Capture the cell that displays the provided text and extract its (x, y) central coordinate. 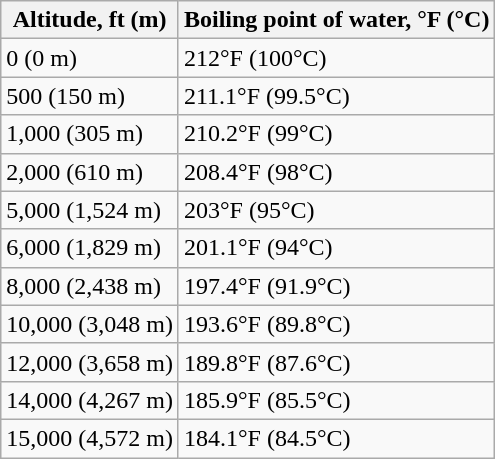
201.1°F (94°C) (336, 248)
5,000 (1,524 m) (90, 210)
500 (150 m) (90, 96)
211.1°F (99.5°C) (336, 96)
1,000 (305 m) (90, 134)
208.4°F (98°C) (336, 172)
0 (0 m) (90, 58)
6,000 (1,829 m) (90, 248)
Altitude, ft (m) (90, 20)
193.6°F (89.8°C) (336, 324)
8,000 (2,438 m) (90, 286)
212°F (100°C) (336, 58)
184.1°F (84.5°C) (336, 438)
203°F (95°C) (336, 210)
12,000 (3,658 m) (90, 362)
185.9°F (85.5°C) (336, 400)
197.4°F (91.9°C) (336, 286)
Boiling point of water, °F (°C) (336, 20)
14,000 (4,267 m) (90, 400)
2,000 (610 m) (90, 172)
15,000 (4,572 m) (90, 438)
210.2°F (99°C) (336, 134)
189.8°F (87.6°C) (336, 362)
10,000 (3,048 m) (90, 324)
